Extract the (x, y) coordinate from the center of the cell holding the provided text.  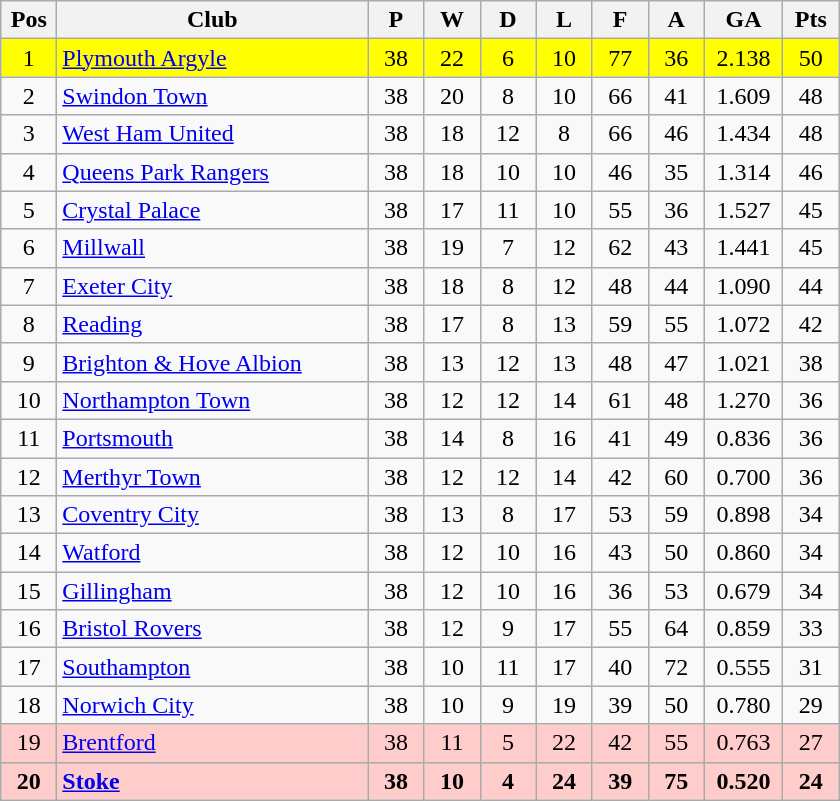
0.859 (744, 629)
0.700 (744, 477)
49 (676, 438)
1.527 (744, 210)
Crystal Palace (212, 210)
Millwall (212, 248)
P (396, 20)
Club (212, 20)
77 (620, 58)
GA (744, 20)
Northampton Town (212, 400)
Reading (212, 324)
40 (620, 667)
0.860 (744, 553)
33 (811, 629)
Pts (811, 20)
Swindon Town (212, 96)
Bristol Rovers (212, 629)
29 (811, 705)
1.434 (744, 134)
Watford (212, 553)
1 (29, 58)
Exeter City (212, 286)
3 (29, 134)
Southampton (212, 667)
72 (676, 667)
Queens Park Rangers (212, 172)
1.441 (744, 248)
47 (676, 362)
W (452, 20)
75 (676, 781)
Merthyr Town (212, 477)
2.138 (744, 58)
31 (811, 667)
2 (29, 96)
Coventry City (212, 515)
Norwich City (212, 705)
1.090 (744, 286)
Brentford (212, 743)
1.314 (744, 172)
0.679 (744, 591)
Stoke (212, 781)
62 (620, 248)
60 (676, 477)
Brighton & Hove Albion (212, 362)
1.021 (744, 362)
0.836 (744, 438)
1.270 (744, 400)
0.520 (744, 781)
64 (676, 629)
0.555 (744, 667)
0.780 (744, 705)
27 (811, 743)
Portsmouth (212, 438)
1.072 (744, 324)
61 (620, 400)
35 (676, 172)
L (564, 20)
F (620, 20)
Plymouth Argyle (212, 58)
A (676, 20)
West Ham United (212, 134)
15 (29, 591)
0.763 (744, 743)
Gillingham (212, 591)
0.898 (744, 515)
Pos (29, 20)
D (508, 20)
1.609 (744, 96)
